Determine the [X, Y] coordinate at the center of the cell enclosing the given text.  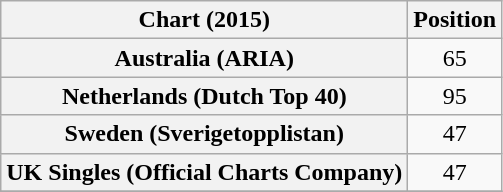
Netherlands (Dutch Top 40) [204, 96]
65 [455, 58]
Sweden (Sverigetopplistan) [204, 134]
Position [455, 20]
95 [455, 96]
Chart (2015) [204, 20]
UK Singles (Official Charts Company) [204, 172]
Australia (ARIA) [204, 58]
